Determine the [x, y] coordinate at the center of the cell enclosing the given text.  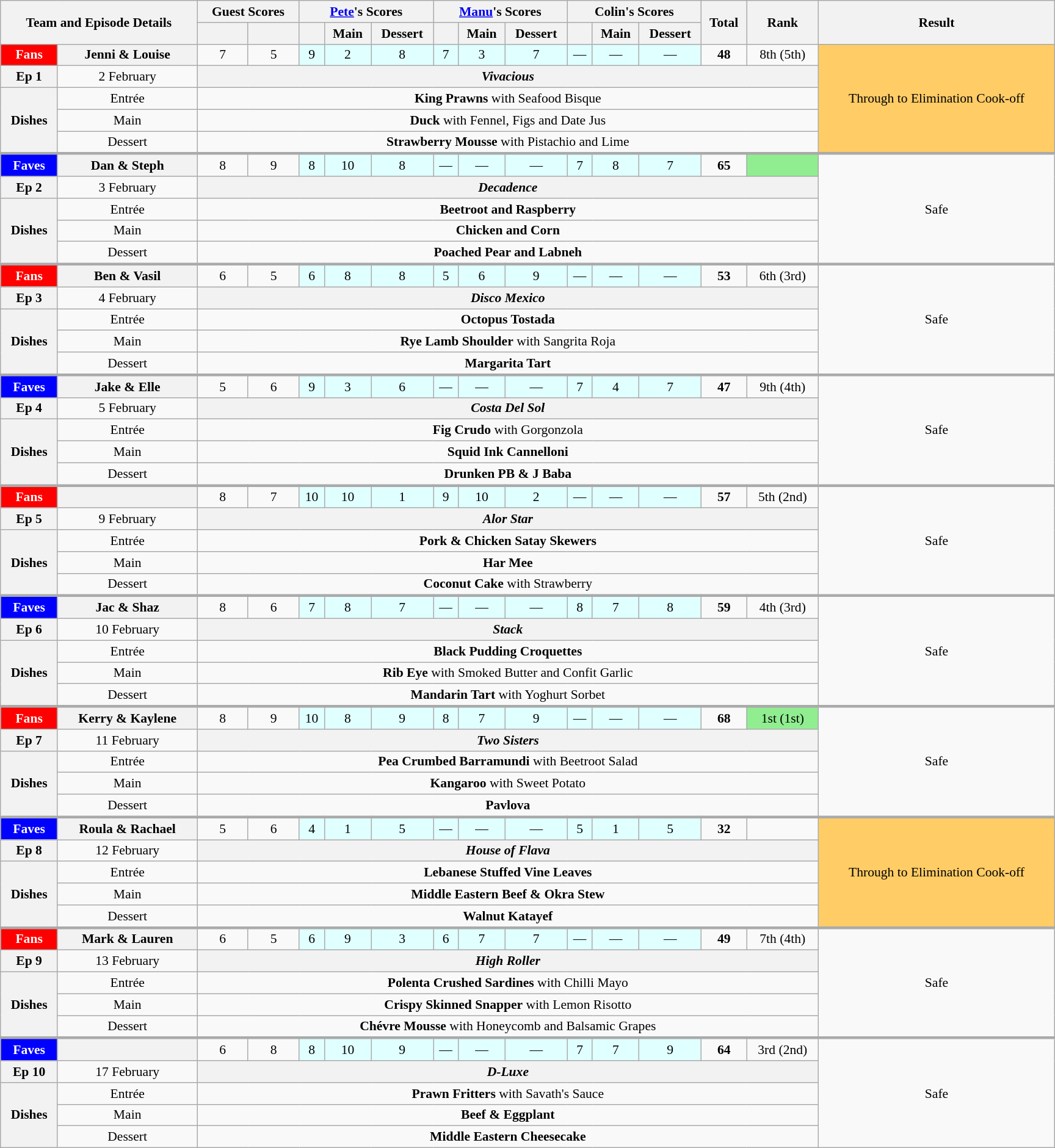
10 February [127, 630]
Chicken and Corn [508, 231]
Ep 9 [29, 961]
Middle Eastern Cheesecake [508, 1137]
Coconut Cake with Strawberry [508, 585]
Mandarin Tart with Yoghurt Sorbet [508, 696]
Ep 7 [29, 740]
49 [724, 939]
Octopus Tostada [508, 320]
Roula & Rachael [127, 829]
Fig Crudo with Gorgonzola [508, 430]
Pork & Chicken Satay Skewers [508, 541]
Guest Scores [248, 12]
Pavlova [508, 806]
Prawn Fritters with Savath's Sauce [508, 1094]
68 [724, 718]
D-Luxe [508, 1072]
Polenta Crushed Sardines with Chilli Mayo [508, 983]
Disco Mexico [508, 298]
Ep 5 [29, 519]
Duck with Fennel, Figs and Date Jus [508, 120]
47 [724, 386]
Jenni & Louise [127, 55]
6th (3rd) [783, 276]
59 [724, 608]
5 February [127, 408]
House of Flava [508, 851]
4 February [127, 298]
Squid Ink Cannelloni [508, 452]
Lebanese Stuffed Vine Leaves [508, 873]
King Prawns with Seafood Bisque [508, 99]
3 February [127, 187]
13 February [127, 961]
4th (3rd) [783, 608]
12 February [127, 851]
Black Pudding Croquettes [508, 651]
High Roller [508, 961]
Ep 1 [29, 77]
Strawberry Mousse with Pistachio and Lime [508, 143]
Colin's Scores [634, 12]
Two Sisters [508, 740]
Mark & Lauren [127, 939]
Rib Eye with Smoked Butter and Confit Garlic [508, 673]
Result [937, 22]
Decadence [508, 187]
Walnut Katayef [508, 917]
Costa Del Sol [508, 408]
57 [724, 497]
Drunken PB & J Baba [508, 474]
Beef & Eggplant [508, 1115]
Rank [783, 22]
Total [724, 22]
1st (1st) [783, 718]
Pea Crumbed Barramundi with Beetroot Salad [508, 762]
Har Mee [508, 563]
17 February [127, 1072]
Middle Eastern Beef & Okra Stew [508, 894]
9 February [127, 519]
Ben & Vasil [127, 276]
Ep 6 [29, 630]
Jac & Shaz [127, 608]
Chévre Mousse with Honeycomb and Balsamic Grapes [508, 1027]
65 [724, 165]
Beetroot and Raspberry [508, 209]
Ep 8 [29, 851]
Stack [508, 630]
Ep 2 [29, 187]
Ep 10 [29, 1072]
53 [724, 276]
2 February [127, 77]
3rd (2nd) [783, 1050]
9th (4th) [783, 386]
Ep 4 [29, 408]
32 [724, 829]
11 February [127, 740]
64 [724, 1050]
Kerry & Kaylene [127, 718]
Vivacious [508, 77]
48 [724, 55]
Crispy Skinned Snapper with Lemon Risotto [508, 1005]
Kangaroo with Sweet Potato [508, 784]
8th (5th) [783, 55]
Ep 3 [29, 298]
Team and Episode Details [99, 22]
Manu's Scores [501, 12]
Dan & Steph [127, 165]
5th (2nd) [783, 497]
Rye Lamb Shoulder with Sangrita Roja [508, 342]
Poached Pear and Labneh [508, 253]
Alor Star [508, 519]
Pete's Scores [366, 12]
7th (4th) [783, 939]
Jake & Elle [127, 386]
Margarita Tart [508, 364]
